Output the (X, Y) coordinate of the center of the cell containing the given text.  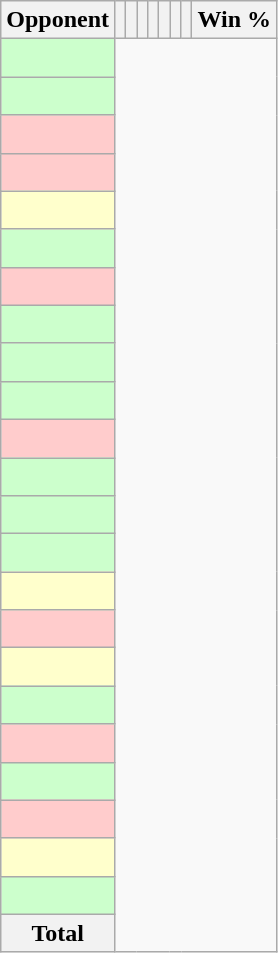
Win % (234, 20)
Opponent (58, 20)
Total (58, 933)
